Find where the given text appears and provide that cell's center as [x, y] coordinate. 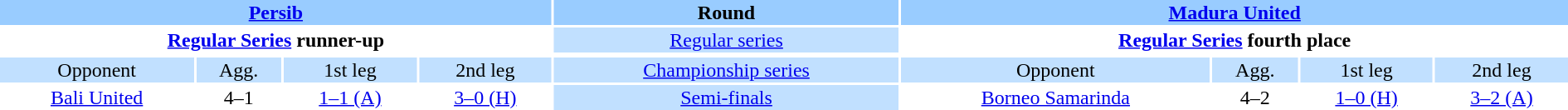
Championship series [727, 70]
Bali United [96, 97]
3–2 (A) [1502, 97]
Madura United [1234, 12]
Regular Series fourth place [1234, 40]
Borneo Samarinda [1055, 97]
4–2 [1254, 97]
Persib [275, 12]
Semi-finals [727, 97]
1–1 (A) [350, 97]
Regular Series runner-up [275, 40]
1–0 (H) [1366, 97]
4–1 [239, 97]
Round [727, 12]
Regular series [727, 40]
3–0 (H) [485, 97]
